Determine the (X, Y) coordinate at the center of the cell enclosing the given text.  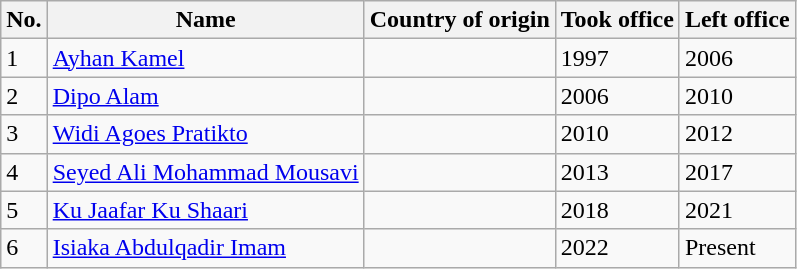
5 (24, 210)
2018 (617, 210)
Widi Agoes Pratikto (206, 134)
Seyed Ali Mohammad Mousavi (206, 172)
Ayhan Kamel (206, 58)
1 (24, 58)
1997 (617, 58)
Took office (617, 20)
2 (24, 96)
2022 (617, 248)
Isiaka Abdulqadir Imam (206, 248)
2012 (737, 134)
2017 (737, 172)
6 (24, 248)
2013 (617, 172)
Left office (737, 20)
Country of origin (460, 20)
4 (24, 172)
3 (24, 134)
Present (737, 248)
Ku Jaafar Ku Shaari (206, 210)
2021 (737, 210)
Dipo Alam (206, 96)
No. (24, 20)
Name (206, 20)
